Return (X, Y) of the center of cell containing provided text 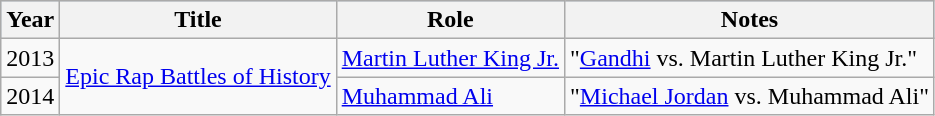
2013 (30, 58)
2014 (30, 96)
"Gandhi vs. Martin Luther King Jr." (750, 58)
Role (450, 20)
Year (30, 20)
Muhammad Ali (450, 96)
Title (198, 20)
Epic Rap Battles of History (198, 77)
Martin Luther King Jr. (450, 58)
Notes (750, 20)
"Michael Jordan vs. Muhammad Ali" (750, 96)
